Return the (X, Y) coordinate for the center point of the cell that contains the specified text.  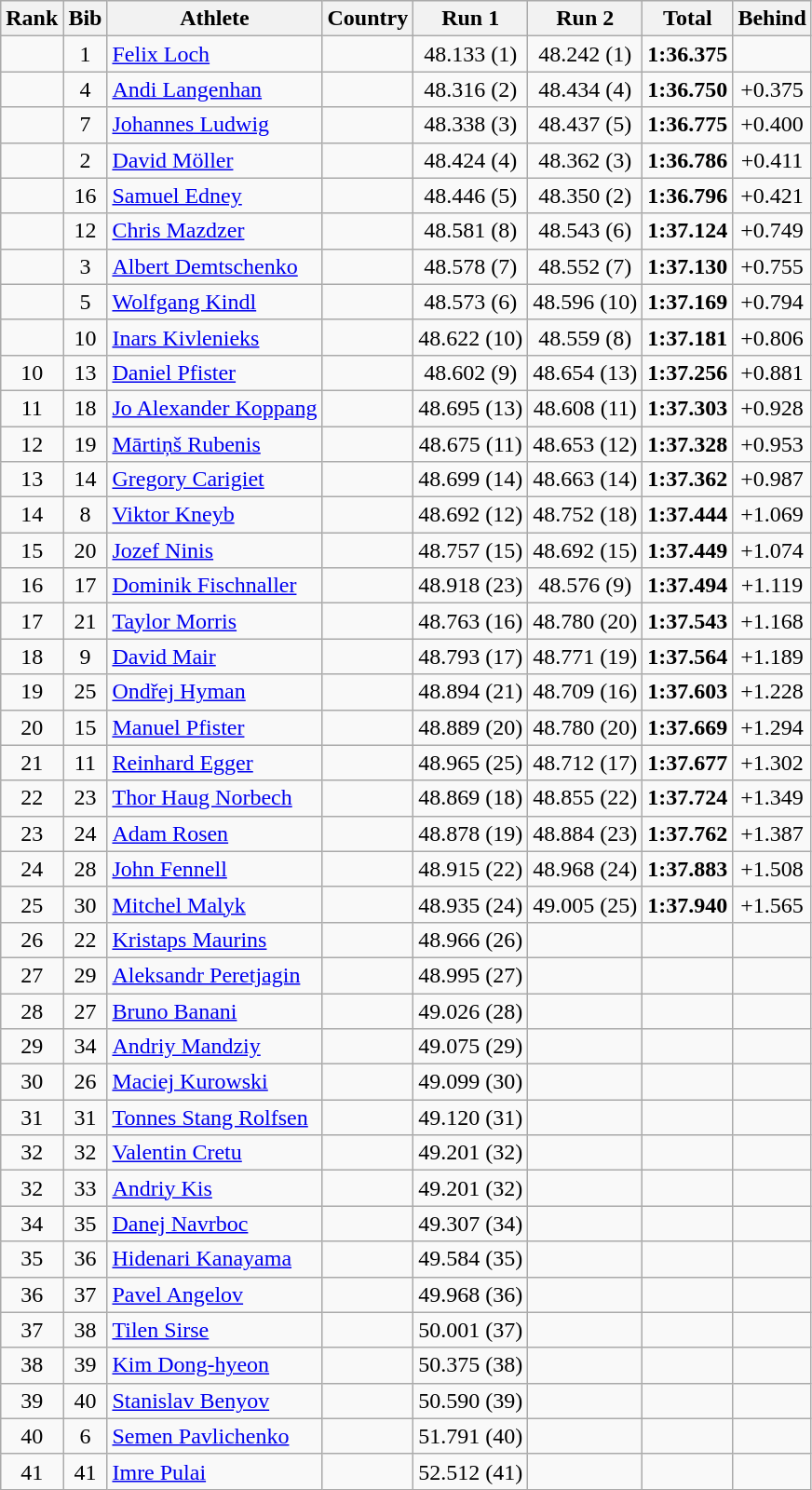
Jozef Ninis (214, 550)
49.120 (31) (471, 1117)
48.771 (19) (585, 657)
+0.987 (772, 480)
1:37.449 (687, 550)
1:37.256 (687, 372)
1:36.750 (687, 89)
48.692 (15) (585, 550)
1:37.130 (687, 266)
1:37.669 (687, 727)
48.935 (24) (471, 904)
48.316 (2) (471, 89)
51.791 (40) (471, 1436)
1:37.303 (687, 408)
48.699 (14) (471, 480)
+1.349 (772, 798)
6 (86, 1436)
48.763 (16) (471, 621)
1:37.603 (687, 692)
48.915 (22) (471, 869)
7 (86, 125)
Inars Kivlenieks (214, 337)
Taylor Morris (214, 621)
49.026 (28) (471, 1010)
48.242 (1) (585, 54)
Kim Dong-hyeon (214, 1365)
50.590 (39) (471, 1401)
52.512 (41) (471, 1471)
+1.302 (772, 763)
48.884 (23) (585, 833)
48.894 (21) (471, 692)
Dominik Fischnaller (214, 586)
48.338 (3) (471, 125)
48.752 (18) (585, 515)
+0.755 (772, 266)
Valentin Cretu (214, 1153)
Andriy Kis (214, 1188)
Stanislav Benyov (214, 1401)
49.584 (35) (471, 1259)
48.654 (13) (585, 372)
Thor Haug Norbech (214, 798)
David Möller (214, 160)
48.878 (19) (471, 833)
David Mair (214, 657)
Samuel Edney (214, 196)
1:37.762 (687, 833)
Manuel Pfister (214, 727)
+0.411 (772, 160)
+0.400 (772, 125)
48.855 (22) (585, 798)
Reinhard Egger (214, 763)
1:37.883 (687, 869)
+1.119 (772, 586)
48.712 (17) (585, 763)
1:36.786 (687, 160)
1:37.724 (687, 798)
+0.806 (772, 337)
1:37.444 (687, 515)
Andi Langenhan (214, 89)
+0.421 (772, 196)
+1.168 (772, 621)
48.869 (18) (471, 798)
Ondřej Hyman (214, 692)
Total (687, 19)
+0.375 (772, 89)
Maciej Kurowski (214, 1082)
Mārtiņš Rubenis (214, 444)
50.375 (38) (471, 1365)
+1.387 (772, 833)
48.793 (17) (471, 657)
+1.074 (772, 550)
+1.228 (772, 692)
48.602 (9) (471, 372)
1:37.940 (687, 904)
Viktor Kneyb (214, 515)
Run 2 (585, 19)
+1.294 (772, 727)
48.446 (5) (471, 196)
48.552 (7) (585, 266)
1:36.375 (687, 54)
9 (86, 657)
1:37.181 (687, 337)
49.968 (36) (471, 1294)
Jo Alexander Koppang (214, 408)
1:37.328 (687, 444)
49.075 (29) (471, 1047)
Behind (772, 19)
48.581 (8) (471, 231)
Athlete (214, 19)
Danej Navrboc (214, 1224)
5 (86, 302)
4 (86, 89)
1:37.362 (687, 480)
+0.953 (772, 444)
Tilen Sirse (214, 1330)
48.133 (1) (471, 54)
49.307 (34) (471, 1224)
Albert Demtschenko (214, 266)
Semen Pavlichenko (214, 1436)
48.622 (10) (471, 337)
+1.189 (772, 657)
+1.565 (772, 904)
48.608 (11) (585, 408)
1 (86, 54)
48.559 (8) (585, 337)
48.543 (6) (585, 231)
Wolfgang Kindl (214, 302)
50.001 (37) (471, 1330)
3 (86, 266)
48.695 (13) (471, 408)
48.573 (6) (471, 302)
1:37.543 (687, 621)
Mitchel Malyk (214, 904)
Andriy Mandziy (214, 1047)
48.578 (7) (471, 266)
48.437 (5) (585, 125)
1:37.494 (687, 586)
48.757 (15) (471, 550)
48.965 (25) (471, 763)
2 (86, 160)
+1.069 (772, 515)
+0.881 (772, 372)
48.434 (4) (585, 89)
48.968 (24) (585, 869)
48.995 (27) (471, 975)
48.675 (11) (471, 444)
33 (86, 1188)
Aleksandr Peretjagin (214, 975)
Chris Mazdzer (214, 231)
John Fennell (214, 869)
+0.794 (772, 302)
Tonnes Stang Rolfsen (214, 1117)
1:37.564 (687, 657)
+0.928 (772, 408)
48.889 (20) (471, 727)
Felix Loch (214, 54)
49.005 (25) (585, 904)
Johannes Ludwig (214, 125)
Bib (86, 19)
48.966 (26) (471, 940)
+0.749 (772, 231)
48.362 (3) (585, 160)
48.424 (4) (471, 160)
1:36.796 (687, 196)
48.663 (14) (585, 480)
Adam Rosen (214, 833)
1:37.124 (687, 231)
Run 1 (471, 19)
48.918 (23) (471, 586)
48.709 (16) (585, 692)
49.099 (30) (471, 1082)
1:36.775 (687, 125)
Gregory Carigiet (214, 480)
Kristaps Maurins (214, 940)
Imre Pulai (214, 1471)
Rank (32, 19)
48.653 (12) (585, 444)
8 (86, 515)
Country (368, 19)
Daniel Pfister (214, 372)
48.692 (12) (471, 515)
48.596 (10) (585, 302)
Pavel Angelov (214, 1294)
48.576 (9) (585, 586)
1:37.677 (687, 763)
1:37.169 (687, 302)
+1.508 (772, 869)
Bruno Banani (214, 1010)
48.350 (2) (585, 196)
Hidenari Kanayama (214, 1259)
